From the cell containing the given text, extract its center point as (X, Y) coordinate. 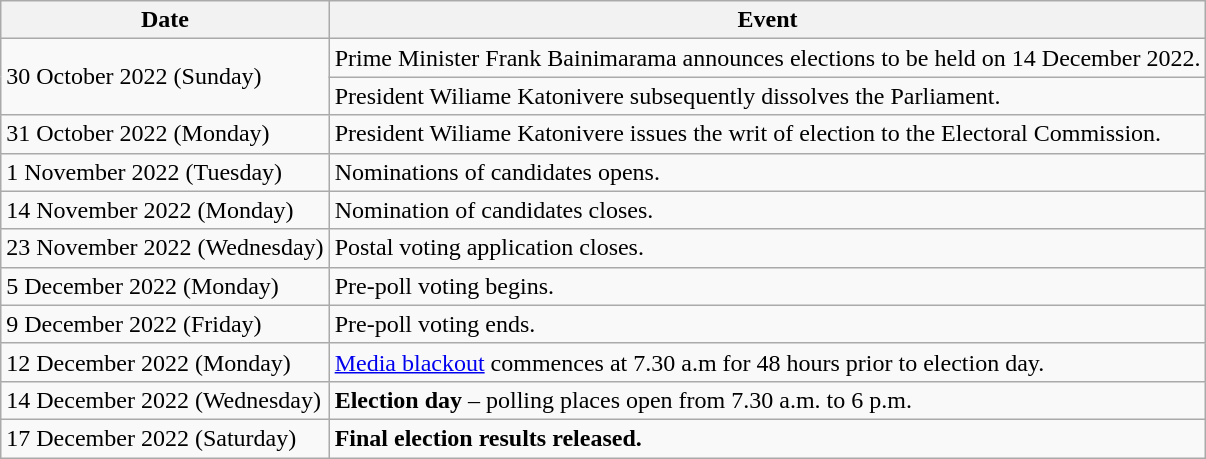
30 October 2022 (Sunday) (165, 77)
President Wiliame Katonivere issues the writ of election to the Electoral Commission. (768, 134)
Prime Minister Frank Bainimarama announces elections to be held on 14 December 2022. (768, 58)
23 November 2022 (Wednesday) (165, 248)
31 October 2022 (Monday) (165, 134)
Final election results released. (768, 438)
14 December 2022 (Wednesday) (165, 400)
Postal voting application closes. (768, 248)
Pre-poll voting ends. (768, 324)
Media blackout commences at 7.30 a.m for 48 hours prior to election day. (768, 362)
17 December 2022 (Saturday) (165, 438)
14 November 2022 (Monday) (165, 210)
Nominations of candidates opens. (768, 172)
Election day – polling places open from 7.30 a.m. to 6 p.m. (768, 400)
1 November 2022 (Tuesday) (165, 172)
9 December 2022 (Friday) (165, 324)
President Wiliame Katonivere subsequently dissolves the Parliament. (768, 96)
Pre-poll voting begins. (768, 286)
Nomination of candidates closes. (768, 210)
12 December 2022 (Monday) (165, 362)
5 December 2022 (Monday) (165, 286)
Date (165, 20)
Event (768, 20)
